From the cell containing the given text, extract its center point as (X, Y) coordinate. 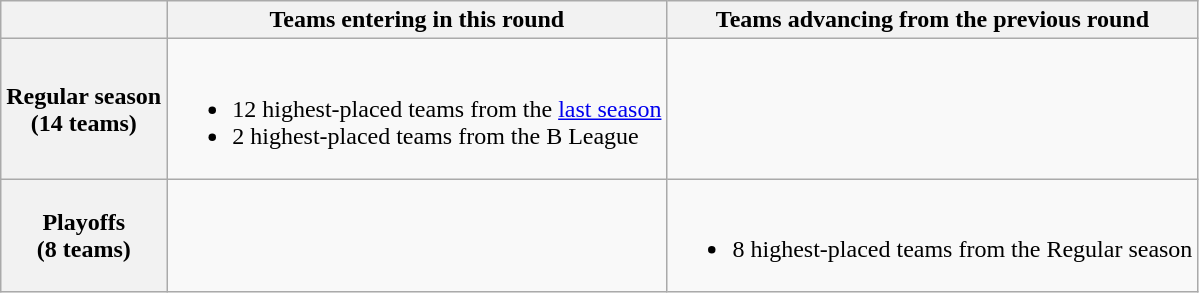
Regular season(14 teams) (84, 109)
Teams entering in this round (417, 20)
12 highest-placed teams from the last season2 highest-placed teams from the B League (417, 109)
Teams advancing from the previous round (932, 20)
Playoffs(8 teams) (84, 236)
8 highest-placed teams from the Regular season (932, 236)
